Output the [X, Y] coordinate of the center of the cell containing the given text.  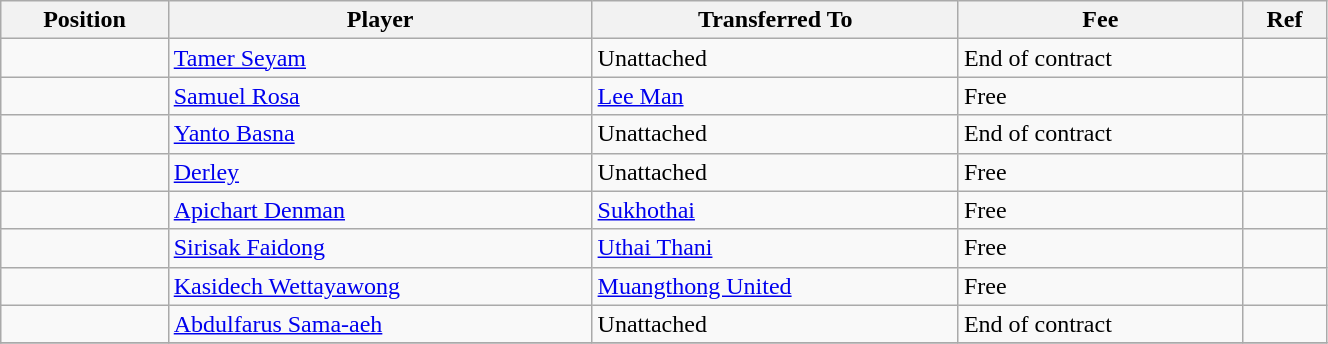
Sirisak Faidong [380, 248]
Lee Man [775, 96]
Muangthong United [775, 286]
Position [84, 20]
Ref [1284, 20]
Transferred To [775, 20]
Samuel Rosa [380, 96]
Yanto Basna [380, 134]
Derley [380, 172]
Abdulfarus Sama-aeh [380, 324]
Kasidech Wettayawong [380, 286]
Apichart Denman [380, 210]
Tamer Seyam [380, 58]
Uthai Thani [775, 248]
Fee [1100, 20]
Sukhothai [775, 210]
Player [380, 20]
